Search for the cell housing the specified text and yield its (x, y) center coordinate. 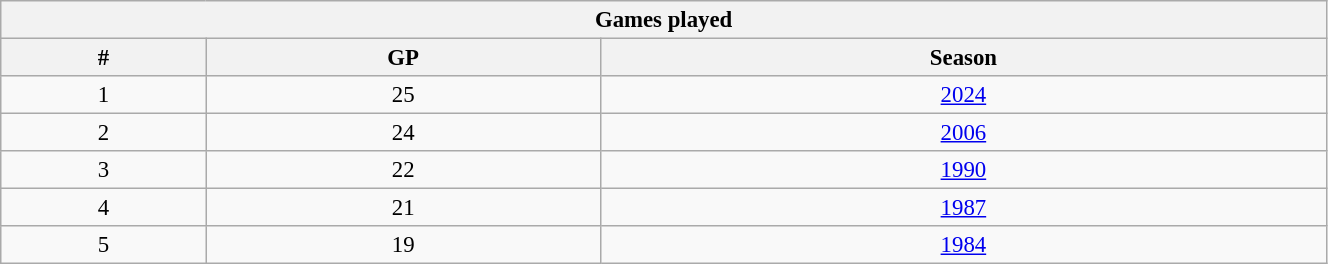
2 (104, 133)
1 (104, 95)
4 (104, 208)
1984 (963, 245)
Season (963, 58)
1987 (963, 208)
24 (403, 133)
22 (403, 170)
2024 (963, 95)
GP (403, 58)
# (104, 58)
2006 (963, 133)
21 (403, 208)
Games played (664, 20)
1990 (963, 170)
5 (104, 245)
3 (104, 170)
25 (403, 95)
19 (403, 245)
